Pinpoint the cell where the given text exists, returning its [X, Y] midpoint coordinate. 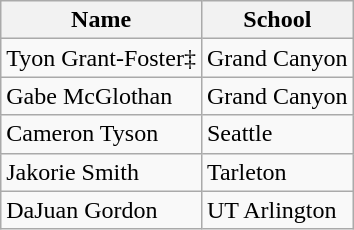
Tyon Grant-Foster‡ [102, 58]
Tarleton [277, 172]
Seattle [277, 134]
Name [102, 20]
School [277, 20]
Jakorie Smith [102, 172]
Cameron Tyson [102, 134]
Gabe McGlothan [102, 96]
DaJuan Gordon [102, 210]
UT Arlington [277, 210]
